Extract the (x, y) coordinate from the center of the cell holding the provided text.  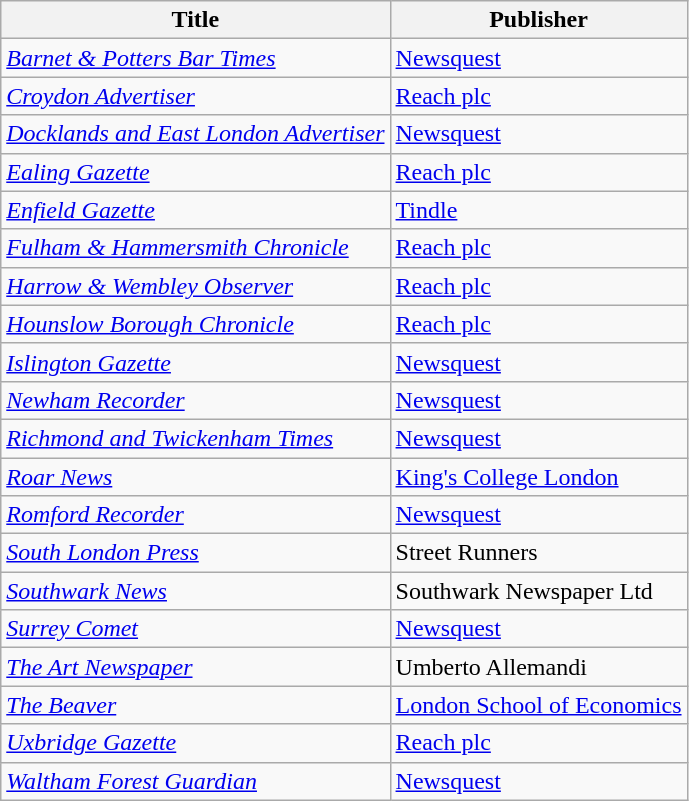
Tindle (538, 210)
Hounslow Borough Chronicle (196, 324)
Newham Recorder (196, 400)
Barnet & Potters Bar Times (196, 58)
King's College London (538, 477)
Umberto Allemandi (538, 667)
Waltham Forest Guardian (196, 781)
The Beaver (196, 705)
Ealing Gazette (196, 172)
Harrow & Wembley Observer (196, 286)
Uxbridge Gazette (196, 743)
London School of Economics (538, 705)
The Art Newspaper (196, 667)
Docklands and East London Advertiser (196, 134)
Enfield Gazette (196, 210)
South London Press (196, 553)
Romford Recorder (196, 515)
Southwark News (196, 591)
Street Runners (538, 553)
Title (196, 20)
Islington Gazette (196, 362)
Roar News (196, 477)
Richmond and Twickenham Times (196, 438)
Southwark Newspaper Ltd (538, 591)
Fulham & Hammersmith Chronicle (196, 248)
Publisher (538, 20)
Surrey Comet (196, 629)
Croydon Advertiser (196, 96)
